From the cell containing the given text, extract its center point as [x, y] coordinate. 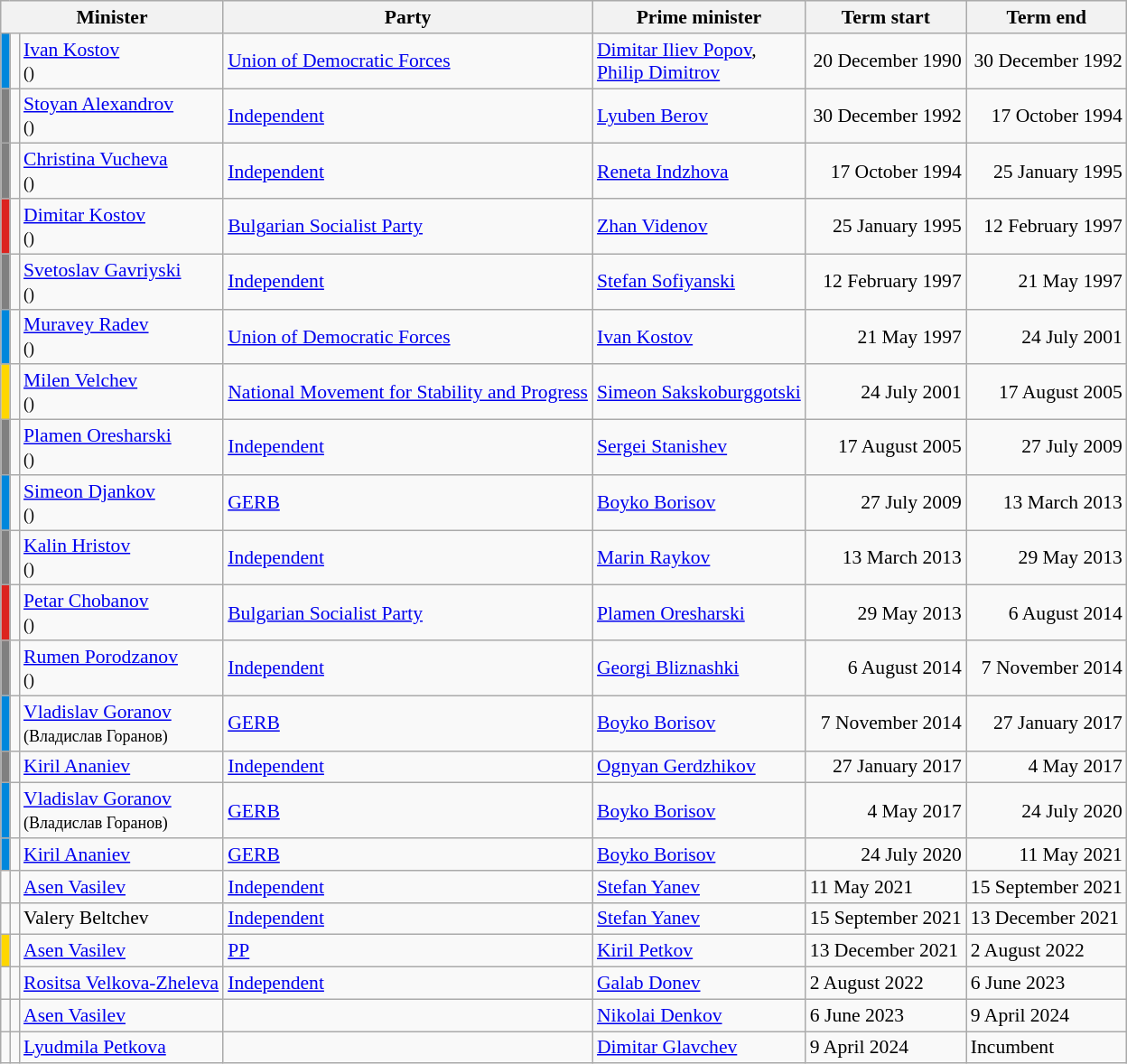
Prime minister [699, 17]
Georgi Bliznashki [699, 668]
Muravey Radev() [121, 336]
Ognyan Gerdzhikov [699, 767]
Milen Velchev() [121, 392]
Ivan Kostov() [121, 61]
National Movement for Stability and Progress [408, 392]
Simeon Djankov() [121, 502]
Minister [112, 17]
Kalin Hristov() [121, 558]
PP [408, 951]
Stoyan Alexandrov() [121, 116]
Dimitar Iliev Popov,Philip Dimitrov [699, 61]
Galab Donev [699, 984]
Plamen Oresharski [699, 612]
Term start [886, 17]
Simeon Sakskoburggotski [699, 392]
Ivan Kostov [699, 336]
Incumbent [1047, 1048]
Rositsa Velkova-Zheleva [121, 984]
Party [408, 17]
Rumen Porodzanov() [121, 668]
Sergei Stanishev [699, 448]
Zhan Videnov [699, 226]
Term end [1047, 17]
Nikolai Denkov [699, 1015]
Lyuben Berov [699, 116]
Marin Raykov [699, 558]
Svetoslav Gavriyski() [121, 282]
Valery Beltchev [121, 919]
Dimitar Kostov() [121, 226]
Kiril Petkov [699, 951]
Dimitar Glavchev [699, 1048]
20 December 1990 [886, 61]
Plamen Oresharski() [121, 448]
Lyudmila Petkova [121, 1048]
Reneta Indzhova [699, 172]
Christina Vucheva() [121, 172]
Stefan Sofiyanski [699, 282]
Petar Chobanov() [121, 612]
